Output the [x, y] coordinate of the center of the cell containing the given text.  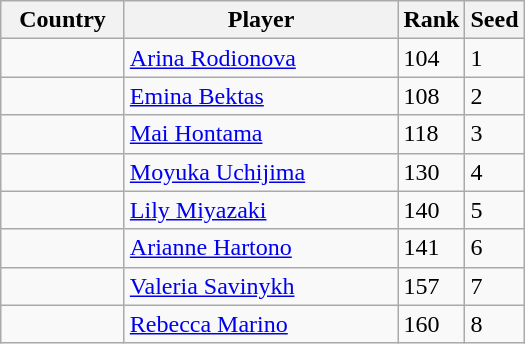
Arina Rodionova [261, 58]
Mai Hontama [261, 134]
Arianne Hartono [261, 248]
2 [494, 96]
Rebecca Marino [261, 324]
140 [432, 210]
Lily Miyazaki [261, 210]
157 [432, 286]
104 [432, 58]
7 [494, 286]
Country [63, 20]
118 [432, 134]
6 [494, 248]
8 [494, 324]
160 [432, 324]
130 [432, 172]
5 [494, 210]
Rank [432, 20]
1 [494, 58]
3 [494, 134]
141 [432, 248]
4 [494, 172]
Seed [494, 20]
Emina Bektas [261, 96]
108 [432, 96]
Moyuka Uchijima [261, 172]
Valeria Savinykh [261, 286]
Player [261, 20]
